Return (x, y) of the center of cell containing provided text 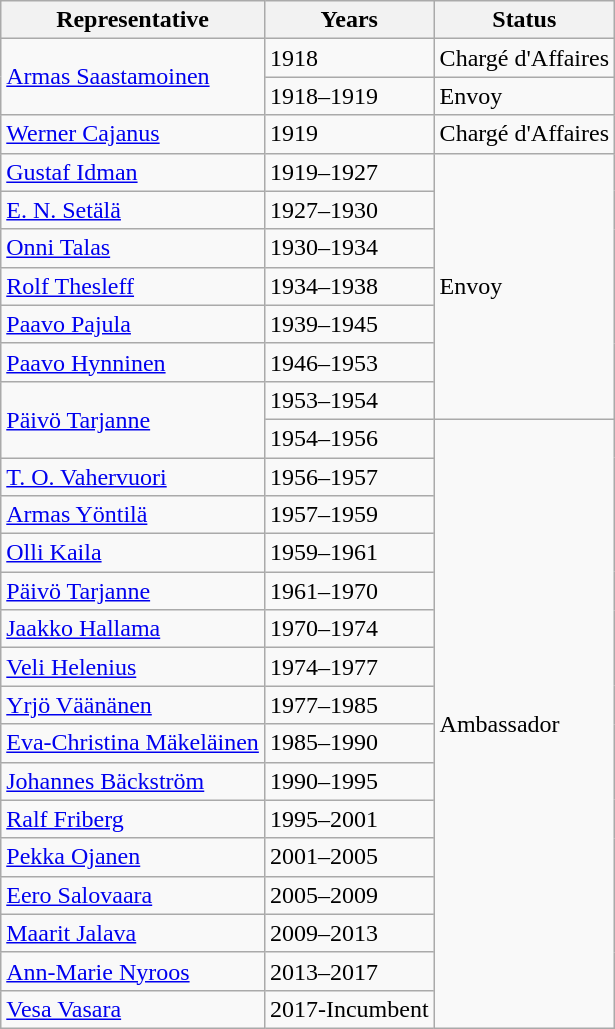
Eero Salovaara (133, 895)
Olli Kaila (133, 553)
1985–1990 (349, 743)
1918 (349, 58)
1918–1919 (349, 96)
Rolf Thesleff (133, 286)
Pekka Ojanen (133, 857)
1919 (349, 134)
2017-Incumbent (349, 1009)
Ambassador (524, 724)
1990–1995 (349, 781)
Veli Helenius (133, 667)
1974–1977 (349, 667)
E. N. Setälä (133, 210)
1919–1927 (349, 172)
Johannes Bäckström (133, 781)
2009–2013 (349, 933)
Representative (133, 20)
Years (349, 20)
Jaakko Hallama (133, 629)
Gustaf Idman (133, 172)
1934–1938 (349, 286)
1995–2001 (349, 819)
1957–1959 (349, 515)
Status (524, 20)
T. O. Vahervuori (133, 477)
Ralf Friberg (133, 819)
Yrjö Väänänen (133, 705)
1927–1930 (349, 210)
2013–2017 (349, 971)
1959–1961 (349, 553)
2005–2009 (349, 895)
1939–1945 (349, 324)
Armas Yöntilä (133, 515)
2001–2005 (349, 857)
1970–1974 (349, 629)
1956–1957 (349, 477)
Onni Talas (133, 248)
1930–1934 (349, 248)
Ann-Marie Nyroos (133, 971)
Paavo Pajula (133, 324)
Vesa Vasara (133, 1009)
1961–1970 (349, 591)
Armas Saastamoinen (133, 77)
Paavo Hynninen (133, 362)
1953–1954 (349, 400)
1946–1953 (349, 362)
Werner Cajanus (133, 134)
Eva-Christina Mäkeläinen (133, 743)
1977–1985 (349, 705)
1954–1956 (349, 438)
Maarit Jalava (133, 933)
